Extract the [x, y] coordinate from the center of the cell holding the provided text.  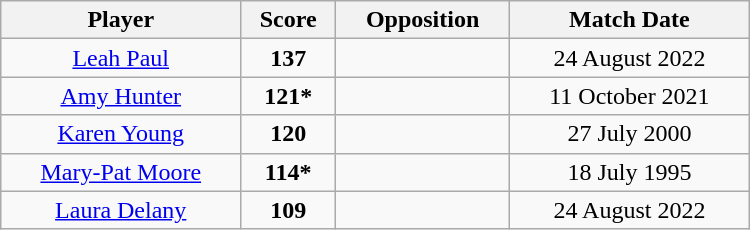
27 July 2000 [630, 134]
114* [288, 172]
Opposition [423, 20]
11 October 2021 [630, 96]
Leah Paul [121, 58]
Player [121, 20]
Amy Hunter [121, 96]
137 [288, 58]
18 July 1995 [630, 172]
Mary-Pat Moore [121, 172]
120 [288, 134]
Laura Delany [121, 210]
Karen Young [121, 134]
121* [288, 96]
109 [288, 210]
Match Date [630, 20]
Score [288, 20]
